From the cell containing the given text, extract its center point as (x, y) coordinate. 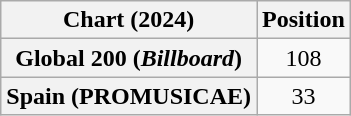
33 (304, 96)
108 (304, 58)
Position (304, 20)
Global 200 (Billboard) (129, 58)
Spain (PROMUSICAE) (129, 96)
Chart (2024) (129, 20)
